Detect which cell encompasses the target text, then output its [X, Y] center coordinate. 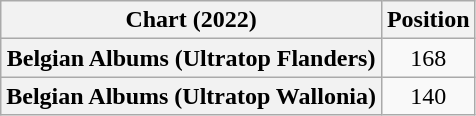
Belgian Albums (Ultratop Flanders) [192, 58]
168 [428, 58]
140 [428, 96]
Belgian Albums (Ultratop Wallonia) [192, 96]
Chart (2022) [192, 20]
Position [428, 20]
